Provide the [X, Y] coordinate of the cell's center where the given text is located.  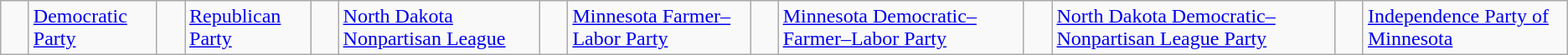
Minnesota Farmer–Labor Party [659, 28]
North Dakota Nonpartisan League [439, 28]
Democratic Party [92, 28]
Republican Party [247, 28]
Minnesota Democratic–Farmer–Labor Party [901, 28]
Independence Party of Minnesota [1465, 28]
North Dakota Democratic–Nonpartisan League Party [1194, 28]
